Pinpoint the cell where the given text exists, returning its (X, Y) midpoint coordinate. 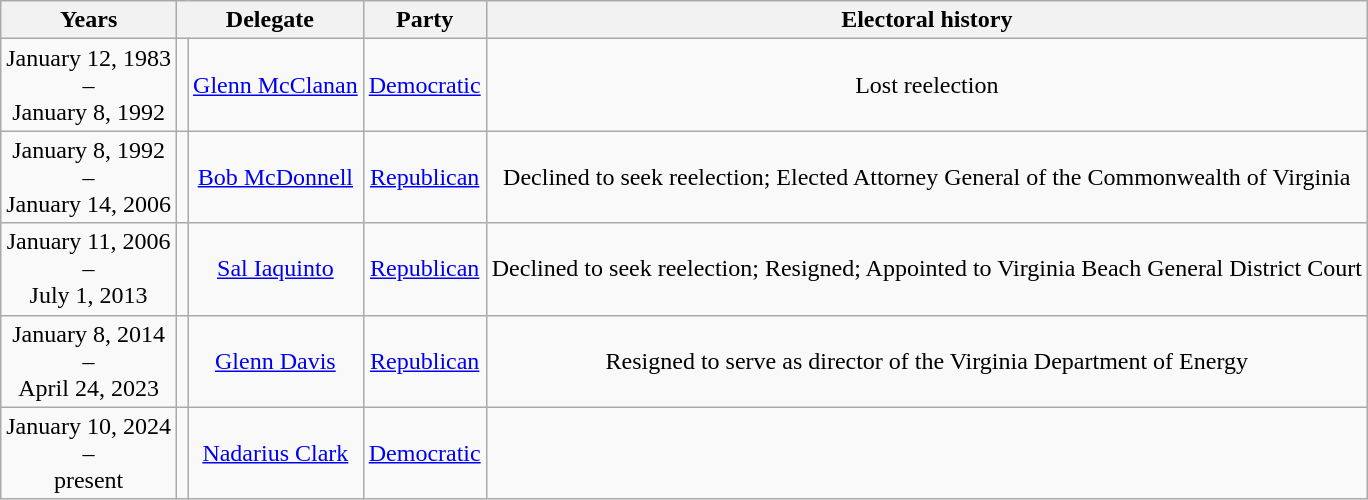
Glenn Davis (276, 361)
Resigned to serve as director of the Virginia Department of Energy (926, 361)
Party (424, 20)
Lost reelection (926, 85)
January 10, 2024–present (89, 453)
Declined to seek reelection; Resigned; Appointed to Virginia Beach General District Court (926, 269)
Sal Iaquinto (276, 269)
January 8, 1992–January 14, 2006 (89, 177)
January 11, 2006–July 1, 2013 (89, 269)
Declined to seek reelection; Elected Attorney General of the Commonwealth of Virginia (926, 177)
Bob McDonnell (276, 177)
January 12, 1983–January 8, 1992 (89, 85)
Glenn McClanan (276, 85)
Nadarius Clark (276, 453)
January 8, 2014–April 24, 2023 (89, 361)
Electoral history (926, 20)
Delegate (270, 20)
Years (89, 20)
